Provide the [x, y] coordinate of the cell's center where the given text is located.  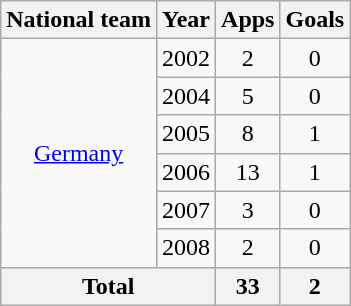
Year [186, 20]
2007 [186, 210]
2006 [186, 172]
5 [248, 96]
33 [248, 286]
2005 [186, 134]
2004 [186, 96]
Apps [248, 20]
13 [248, 172]
Goals [315, 20]
2008 [186, 248]
Germany [79, 153]
3 [248, 210]
8 [248, 134]
2002 [186, 58]
National team [79, 20]
Total [108, 286]
